Scan for the cell matching the given text and deliver its [X, Y] coordinate at center. 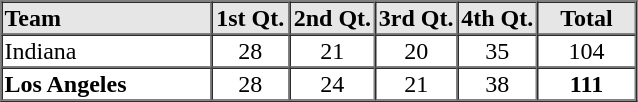
104 [586, 50]
1st Qt. [250, 18]
Indiana [106, 50]
24 [332, 84]
2nd Qt. [332, 18]
35 [497, 50]
3rd Qt. [416, 18]
4th Qt. [497, 18]
Team [106, 18]
20 [416, 50]
111 [586, 84]
38 [497, 84]
Total [586, 18]
Los Angeles [106, 84]
